Locate the cell with the specified text and output its (X, Y) center coordinate. 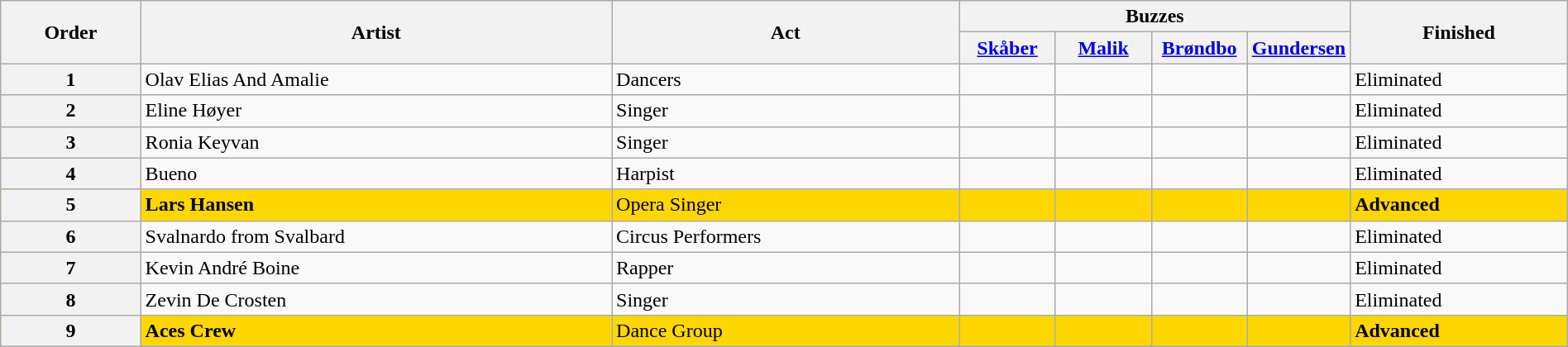
7 (71, 268)
Dance Group (786, 330)
Skåber (1007, 48)
4 (71, 173)
Ronia Keyvan (375, 142)
Eline Høyer (375, 111)
Dancers (786, 79)
Zevin De Crosten (375, 299)
Gundersen (1298, 48)
Opera Singer (786, 205)
Order (71, 32)
Circus Performers (786, 236)
Brøndbo (1199, 48)
Olav Elias And Amalie (375, 79)
Kevin André Boine (375, 268)
Finished (1459, 32)
Malik (1103, 48)
Lars Hansen (375, 205)
Bueno (375, 173)
8 (71, 299)
Artist (375, 32)
2 (71, 111)
Svalnardo from Svalbard (375, 236)
9 (71, 330)
6 (71, 236)
Harpist (786, 173)
Buzzes (1154, 17)
1 (71, 79)
5 (71, 205)
Act (786, 32)
Aces Crew (375, 330)
3 (71, 142)
Rapper (786, 268)
